Capture the cell that displays the provided text and extract its (X, Y) central coordinate. 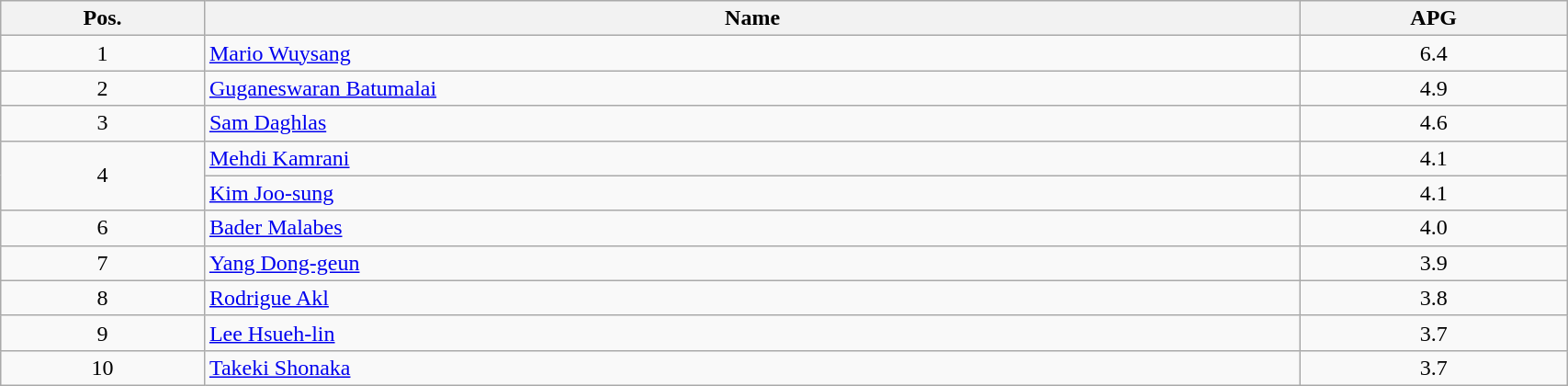
3.9 (1434, 263)
2 (103, 88)
Lee Hsueh-lin (751, 333)
Sam Daghlas (751, 123)
Bader Malabes (751, 228)
Takeki Shonaka (751, 368)
6 (103, 228)
Guganeswaran Batumalai (751, 88)
3.8 (1434, 298)
Rodrigue Akl (751, 298)
10 (103, 368)
3 (103, 123)
8 (103, 298)
4.6 (1434, 123)
Mario Wuysang (751, 53)
Pos. (103, 18)
6.4 (1434, 53)
4.9 (1434, 88)
Yang Dong-geun (751, 263)
9 (103, 333)
Kim Joo-sung (751, 193)
Mehdi Kamrani (751, 158)
4 (103, 176)
4.0 (1434, 228)
1 (103, 53)
7 (103, 263)
APG (1434, 18)
Name (751, 18)
